Capture the cell that displays the provided text and extract its [x, y] central coordinate. 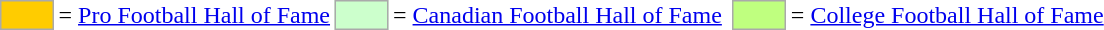
= Pro Football Hall of Fame [194, 15]
= Canadian Football Hall of Fame [558, 15]
